Output the [x, y] coordinate of the center of the cell containing the given text.  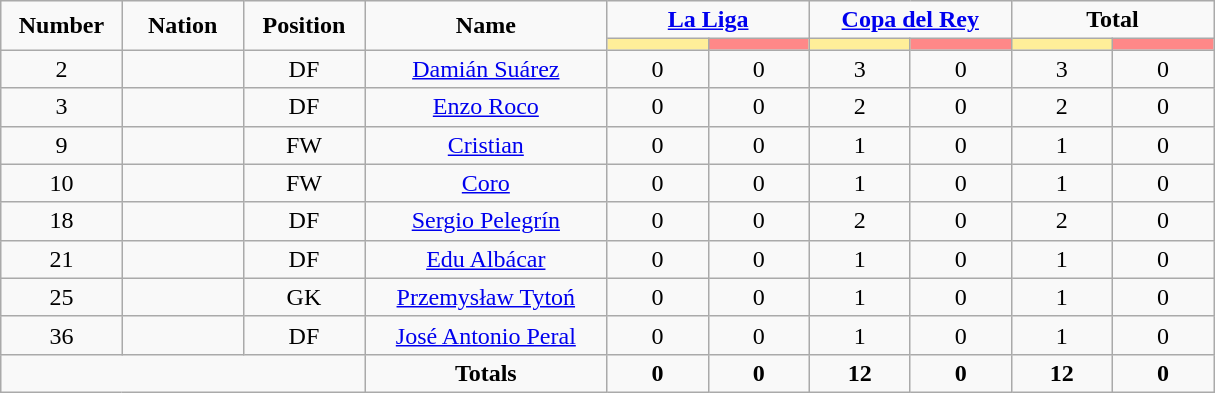
Total [1112, 20]
Totals [486, 373]
Position [304, 26]
Sergio Pelegrín [486, 221]
Edu Albácar [486, 259]
Enzo Roco [486, 107]
José Antonio Peral [486, 335]
Cristian [486, 145]
Nation [182, 26]
18 [62, 221]
GK [304, 297]
Copa del Rey [910, 20]
9 [62, 145]
Damián Suárez [486, 69]
21 [62, 259]
Coro [486, 183]
36 [62, 335]
10 [62, 183]
Przemysław Tytoń [486, 297]
Number [62, 26]
25 [62, 297]
Name [486, 26]
La Liga [708, 20]
